Provide the [X, Y] coordinate of the cell's center where the given text is located.  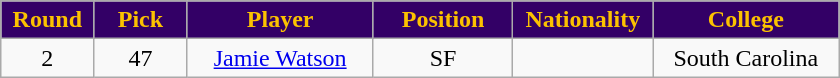
2 [48, 58]
South Carolina [746, 58]
College [746, 20]
Player [280, 20]
Nationality [583, 20]
Round [48, 20]
Jamie Watson [280, 58]
Position [443, 20]
Pick [140, 20]
47 [140, 58]
SF [443, 58]
